Locate the cell with the specified text and output its (x, y) center coordinate. 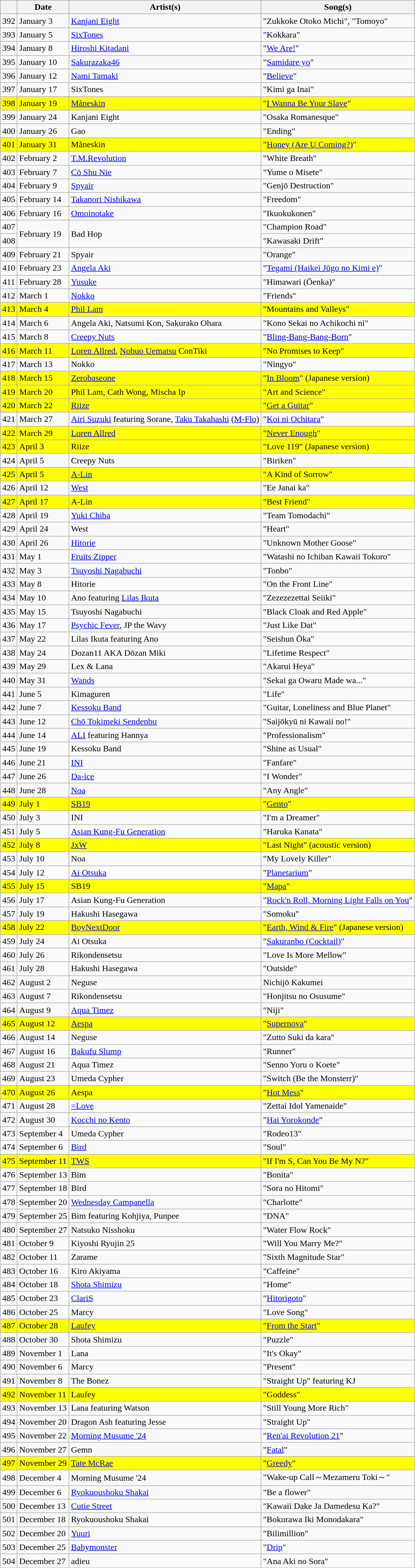
"Seishun Ōka" (338, 639)
"Will You Marry Me?" (338, 1243)
"Fanfare" (338, 763)
May 24 (43, 653)
416 (9, 350)
July 15 (43, 886)
July 28 (43, 969)
May 8 (43, 584)
"Yume o Misete" (338, 172)
July 1 (43, 804)
"Bonita" (338, 1175)
"Wake-up Call～Mezameru Toki～" (338, 1477)
"Goddess" (338, 1394)
Zerobaseone (165, 378)
396 (9, 76)
Fruits Zipper (165, 556)
November 27 (43, 1449)
476 (9, 1175)
"Professionalism" (338, 735)
437 (9, 639)
Loren Allred (165, 433)
November 13 (43, 1408)
488 (9, 1340)
441 (9, 694)
ClariS (165, 1298)
"Puzzle" (338, 1340)
454 (9, 873)
December 27 (43, 1561)
Angela Aki (165, 268)
April 3 (43, 447)
501 (9, 1520)
482 (9, 1257)
421 (9, 419)
"Rodeo13" (338, 1134)
"Lifetime Respect" (338, 653)
"Zettai Idol Yamenaide" (338, 1106)
November 1 (43, 1353)
Takanori Nishikawa (165, 200)
Lana (165, 1353)
January 26 (43, 131)
Dozan11 AKA Dōzan Miki (165, 653)
408 (9, 241)
July 19 (43, 914)
463 (9, 996)
404 (9, 186)
"Biriken" (338, 460)
479 (9, 1216)
"Life" (338, 694)
"Kawasaki Drift" (338, 241)
June 26 (43, 776)
August 28 (43, 1106)
"Ren'ai Revolution 21" (338, 1436)
"Akarui Heya" (338, 667)
470 (9, 1092)
Date (43, 7)
August 7 (43, 996)
445 (9, 749)
438 (9, 653)
448 (9, 790)
475 (9, 1161)
407 (9, 227)
October 16 (43, 1271)
"Freedom" (338, 200)
Lex & Lana (165, 667)
"If I'm S, Can You Be My N?" (338, 1161)
"Tegami (Haikei Jūgo no Kimi e)" (338, 268)
462 (9, 982)
"Samidare yo" (338, 62)
September 27 (43, 1229)
409 (9, 254)
April 12 (43, 488)
"Kokkara" (338, 35)
July 12 (43, 873)
474 (9, 1147)
Song(s) (338, 7)
502 (9, 1533)
417 (9, 364)
JxW (165, 845)
461 (9, 969)
"Somoku" (338, 914)
"Himawari (Ōenka)" (338, 282)
"Orange" (338, 254)
"Love Song" (338, 1312)
Kocchi no Kento (165, 1120)
January 24 (43, 117)
459 (9, 941)
"Ana Aki no Sora" (338, 1561)
January 31 (43, 144)
December 18 (43, 1520)
496 (9, 1449)
January 5 (43, 35)
August 21 (43, 1065)
October 11 (43, 1257)
Gemn (165, 1449)
481 (9, 1243)
June 19 (43, 749)
May 29 (43, 667)
464 (9, 1010)
"Bling-Bang-Bang-Born" (338, 337)
457 (9, 914)
July 10 (43, 859)
January 3 (43, 21)
"Get a Guitar" (338, 406)
"Water Flow Rock" (338, 1229)
August 16 (43, 1051)
"Genjō Destruction" (338, 186)
494 (9, 1422)
March 1 (43, 296)
418 (9, 378)
442 (9, 708)
September 6 (43, 1147)
410 (9, 268)
July 22 (43, 927)
472 (9, 1120)
"Unknown Mother Goose" (338, 543)
415 (9, 337)
"Bokurawa Iki Monodakara" (338, 1520)
466 (9, 1037)
"Hai Yorokonde" (338, 1120)
August 23 (43, 1079)
498 (9, 1477)
443 (9, 721)
January 17 (43, 89)
499 (9, 1492)
492 (9, 1394)
March 22 (43, 406)
"Heart" (338, 529)
431 (9, 556)
July 24 (43, 941)
428 (9, 515)
"Sakuranbo (Cocktail)" (338, 941)
"Bilimillion" (338, 1533)
Bakufu Slump (165, 1051)
"Saijōkyū ni Kawaii no!" (338, 721)
Babymonster (165, 1547)
"I'm a Dreamer" (338, 817)
503 (9, 1547)
"Earth, Wind & Fire" (Japanese version) (338, 927)
"We Are!" (338, 48)
"Switch (Be the Monsterr)" (338, 1079)
June 12 (43, 721)
444 (9, 735)
Angela Aki, Natsumi Kon, Sakurako Ohara (165, 323)
October 30 (43, 1340)
February 14 (43, 200)
May 22 (43, 639)
"Guitar, Loneliness and Blue Planet" (338, 708)
420 (9, 406)
Omoinotake (165, 213)
Da-ice (165, 776)
450 (9, 817)
"Haruka Kanata" (338, 831)
October 28 (43, 1326)
September 13 (43, 1175)
"Sora no Hitomi" (338, 1188)
"Sekai ga Owaru Made wa..." (338, 680)
"Any Angle" (338, 790)
September 18 (43, 1188)
"From the Start" (338, 1326)
March 27 (43, 419)
April 24 (43, 529)
"Present" (338, 1367)
November 29 (43, 1463)
491 (9, 1381)
July 8 (43, 845)
"Watashi no Ichiban Kawaii Tokoro" (338, 556)
Dragon Ash featuring Jesse (165, 1422)
500 (9, 1506)
423 (9, 447)
Zarame (165, 1257)
429 (9, 529)
Cutie Street (165, 1506)
"Sixth Magnitude Star" (338, 1257)
486 (9, 1312)
"Kono Sekai no Achikochi ni" (338, 323)
403 (9, 172)
May 31 (43, 680)
December 6 (43, 1492)
"Hot Mess" (338, 1092)
436 (9, 625)
"Never Enough" (338, 433)
493 (9, 1408)
Yuki Chiba (165, 515)
November 22 (43, 1436)
"Ikuokukonen" (338, 213)
January 19 (43, 103)
October 25 (43, 1312)
"Friends" (338, 296)
446 (9, 763)
424 (9, 460)
adieu (165, 1561)
419 (9, 392)
"Runner" (338, 1051)
433 (9, 584)
"Ee Janai ka" (338, 488)
Wednesday Campanella (165, 1202)
468 (9, 1065)
October 9 (43, 1243)
399 (9, 117)
October 23 (43, 1298)
Yusuke (165, 282)
Bim featuring Kohjiya, Punpee (165, 1216)
485 (9, 1298)
Chō Tokimeki Sendenbu (165, 721)
Hiroshi Kitadani (165, 48)
"Kimi ga Inai" (338, 89)
"Straight Up" (338, 1422)
August 2 (43, 982)
March 6 (43, 323)
"Hitorigoto" (338, 1298)
BoyNextDoor (165, 927)
Kiro Akiyama (165, 1271)
"Caffeine" (338, 1271)
February 21 (43, 254)
"Mountains and Valleys" (338, 309)
Bim (165, 1175)
393 (9, 35)
March 11 (43, 350)
"It's Okay" (338, 1353)
Psychic Fever, JP the Wavy (165, 625)
"No Promises to Keep" (338, 350)
"Charlotte" (338, 1202)
487 (9, 1326)
490 (9, 1367)
Bad Hop (165, 234)
456 (9, 900)
February 9 (43, 186)
"Rock'n Roll, Morning Light Falls on You" (338, 900)
June 7 (43, 708)
"In Bloom" (Japanese version) (338, 378)
Nichijō Kakumei (338, 982)
452 (9, 845)
February 2 (43, 158)
458 (9, 927)
September 4 (43, 1134)
406 (9, 213)
"Shine as Usual" (338, 749)
"Kawaii Dake Ja Damedesu Ka?" (338, 1506)
489 (9, 1353)
483 (9, 1271)
May 15 (43, 612)
February 7 (43, 172)
Loren Allred, Nobuo Uematsu ConTiki (165, 350)
412 (9, 296)
405 (9, 200)
August 12 (43, 1023)
December 20 (43, 1533)
Kiyoshi Ryujin 25 (165, 1243)
February 28 (43, 282)
455 (9, 886)
"Still Young More Rich" (338, 1408)
August 9 (43, 1010)
453 (9, 859)
Phil Lam (165, 309)
392 (9, 21)
Cö Shu Nie (165, 172)
"Art and Science" (338, 392)
"Black Cloak and Red Apple" (338, 612)
"Best Friend" (338, 502)
March 15 (43, 378)
"DNA" (338, 1216)
August 30 (43, 1120)
Wands (165, 680)
"Ningyo" (338, 364)
December 13 (43, 1506)
469 (9, 1079)
"Supernova" (338, 1023)
414 (9, 323)
Natsuko Nisshoku (165, 1229)
398 (9, 103)
"Mapa" (338, 886)
July 5 (43, 831)
400 (9, 131)
November 6 (43, 1367)
497 (9, 1463)
February 23 (43, 268)
December 25 (43, 1547)
ALI featuring Hannya (165, 735)
478 (9, 1202)
Tate McRae (165, 1463)
"Zukkoke Otoko Michi", "Tomoyo" (338, 21)
July 17 (43, 900)
July 3 (43, 817)
449 (9, 804)
"Gento" (338, 804)
"Koi ni Ochitara" (338, 419)
"Team Tomodachi" (338, 515)
"Ending" (338, 131)
Nami Tamaki (165, 76)
Kimaguren (165, 694)
November 8 (43, 1381)
460 (9, 955)
451 (9, 831)
"Believe" (338, 76)
Sakurazaka46 (165, 62)
425 (9, 474)
September 20 (43, 1202)
May 10 (43, 598)
Artist(s) (165, 7)
495 (9, 1436)
"I Wonder" (338, 776)
465 (9, 1023)
Gao (165, 131)
June 21 (43, 763)
401 (9, 144)
The Bonez (165, 1381)
"Fatal" (338, 1449)
May 1 (43, 556)
413 (9, 309)
"Straight Up" featuring KJ (338, 1381)
March 29 (43, 433)
471 (9, 1106)
439 (9, 667)
TWS (165, 1161)
"Be a flower" (338, 1492)
November 20 (43, 1422)
"Zezezezettai Seiiki" (338, 598)
447 (9, 776)
427 (9, 502)
Ano featuring Lilas Ikuta (165, 598)
June 28 (43, 790)
"Niji" (338, 1010)
August 26 (43, 1092)
"Honey (Are U Coming?)" (338, 144)
430 (9, 543)
Lilas Ikuta featuring Ano (165, 639)
484 (9, 1285)
"I Wanna Be Your Slave" (338, 103)
435 (9, 612)
440 (9, 680)
Phil Lam, Cath Wong, Mischa Ip (165, 392)
"Tonbo" (338, 570)
September 11 (43, 1161)
432 (9, 570)
480 (9, 1229)
504 (9, 1561)
April 26 (43, 543)
"Outside" (338, 969)
"Senno Yoru o Koete" (338, 1065)
March 4 (43, 309)
"Champion Road" (338, 227)
November 11 (43, 1394)
402 (9, 158)
T.M.Revolution (165, 158)
"Love 119" (Japanese version) (338, 447)
"Greedy" (338, 1463)
May 17 (43, 625)
434 (9, 598)
"A Kind of Sorrow" (338, 474)
397 (9, 89)
December 4 (43, 1477)
=Love (165, 1106)
July 26 (43, 955)
"On the Front Line" (338, 584)
August 14 (43, 1037)
February 19 (43, 234)
394 (9, 48)
June 5 (43, 694)
March 8 (43, 337)
467 (9, 1051)
473 (9, 1134)
May 3 (43, 570)
"White Breath" (338, 158)
"Planetarium" (338, 873)
"Honjitsu no Osusume" (338, 996)
"Osaka Romanesque" (338, 117)
"Last Night" (acoustic version) (338, 845)
January 12 (43, 76)
"Zutto Suki da kara" (338, 1037)
477 (9, 1188)
June 14 (43, 735)
October 18 (43, 1285)
"Love Is More Mellow" (338, 955)
411 (9, 282)
426 (9, 488)
"Drip" (338, 1547)
September 25 (43, 1216)
422 (9, 433)
February 16 (43, 213)
January 10 (43, 62)
April 17 (43, 502)
"My Lovely Killer" (338, 859)
Airi Suzuki featuring Sorane, Taku Takahashi (M-Flo) (165, 419)
"Just Like Dat" (338, 625)
January 8 (43, 48)
March 13 (43, 364)
"Home" (338, 1285)
Lana featuring Watson (165, 1408)
395 (9, 62)
March 20 (43, 392)
Yuuri (165, 1533)
"Soul" (338, 1147)
April 19 (43, 515)
